Pinpoint the cell where the given text exists, returning its (X, Y) midpoint coordinate. 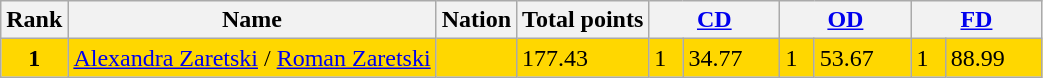
Alexandra Zaretski / Roman Zaretski (252, 58)
Total points (583, 20)
177.43 (583, 58)
Rank (34, 20)
Name (252, 20)
34.77 (732, 58)
Nation (476, 20)
OD (846, 20)
88.99 (994, 58)
CD (714, 20)
FD (976, 20)
53.67 (862, 58)
